Locate the cell with the specified text and output its (X, Y) center coordinate. 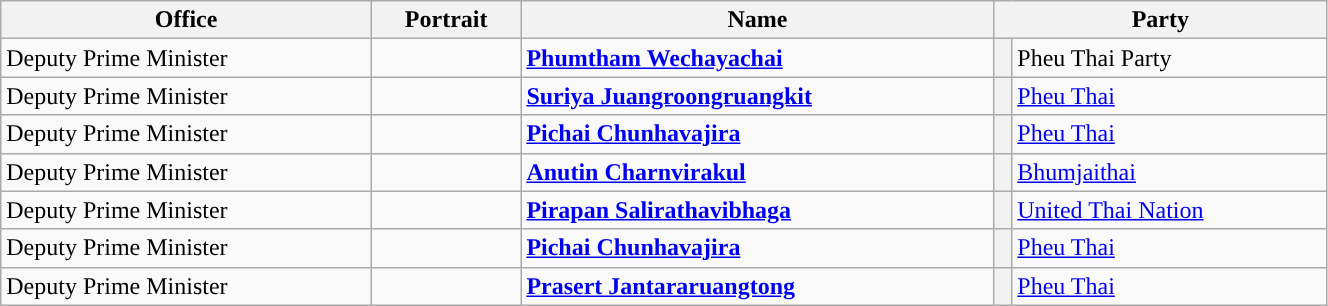
Prasert Jantararuangtong (758, 286)
Name (758, 20)
Bhumjaithai (1170, 172)
Portrait (446, 20)
Party (1160, 20)
Anutin Charnvirakul (758, 172)
Office (186, 20)
Suriya Juangroongruangkit (758, 96)
United Thai Nation (1170, 210)
Phumtham Wechayachai (758, 58)
Pheu Thai Party (1170, 58)
Pirapan Salirathavibhaga (758, 210)
